Capture the cell that displays the provided text and extract its (x, y) central coordinate. 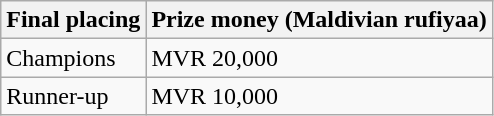
MVR 20,000 (319, 58)
MVR 10,000 (319, 96)
Runner-up (74, 96)
Final placing (74, 20)
Champions (74, 58)
Prize money (Maldivian rufiyaa) (319, 20)
